Pinpoint the cell where the given text exists, returning its [X, Y] midpoint coordinate. 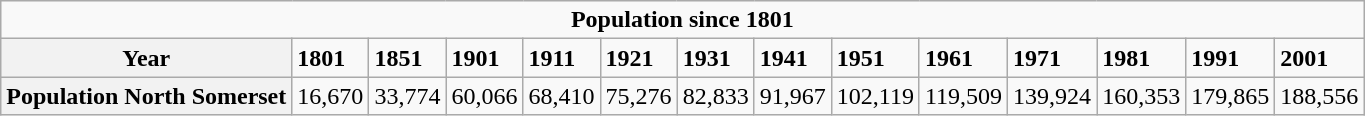
102,119 [875, 96]
1961 [963, 58]
68,410 [562, 96]
119,509 [963, 96]
1991 [1230, 58]
Year [146, 58]
1911 [562, 58]
1971 [1052, 58]
139,924 [1052, 96]
16,670 [330, 96]
1981 [1142, 58]
1931 [716, 58]
1901 [484, 58]
1941 [792, 58]
160,353 [1142, 96]
1951 [875, 58]
1921 [638, 58]
33,774 [408, 96]
60,066 [484, 96]
82,833 [716, 96]
1851 [408, 58]
Population North Somerset [146, 96]
2001 [1320, 58]
75,276 [638, 96]
188,556 [1320, 96]
91,967 [792, 96]
1801 [330, 58]
179,865 [1230, 96]
Population since 1801 [682, 20]
